Find where the given text appears and provide that cell's center as [x, y] coordinate. 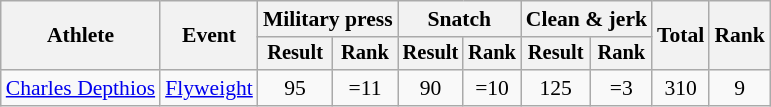
Military press [328, 19]
=10 [492, 88]
9 [740, 88]
Event [209, 36]
Snatch [460, 19]
=11 [364, 88]
Total [680, 36]
Flyweight [209, 88]
=3 [622, 88]
125 [556, 88]
90 [431, 88]
95 [295, 88]
Athlete [80, 36]
310 [680, 88]
Clean & jerk [586, 19]
Charles Depthios [80, 88]
